Provide the (x, y) coordinate of the cell's center where the given text is located.  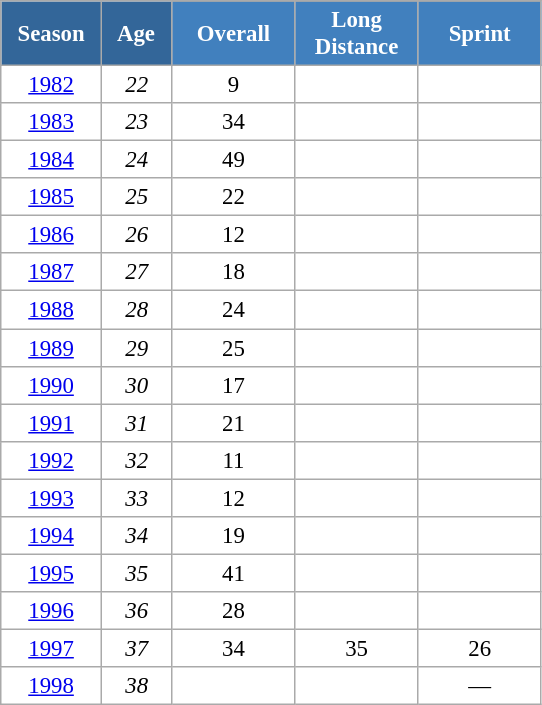
1985 (52, 197)
Long Distance (356, 34)
41 (234, 573)
38 (136, 686)
1984 (52, 160)
30 (136, 385)
37 (136, 648)
17 (234, 385)
1989 (52, 348)
27 (136, 273)
18 (234, 273)
19 (234, 536)
32 (136, 460)
1995 (52, 573)
1993 (52, 498)
Overall (234, 34)
Age (136, 34)
31 (136, 423)
1998 (52, 686)
Season (52, 34)
1997 (52, 648)
— (480, 686)
1991 (52, 423)
9 (234, 85)
1982 (52, 85)
21 (234, 423)
Sprint (480, 34)
36 (136, 611)
1992 (52, 460)
11 (234, 460)
1987 (52, 273)
33 (136, 498)
23 (136, 122)
29 (136, 348)
1990 (52, 385)
1986 (52, 235)
49 (234, 160)
1996 (52, 611)
1988 (52, 310)
1983 (52, 122)
1994 (52, 536)
